Scan for the cell matching the given text and deliver its (x, y) coordinate at center. 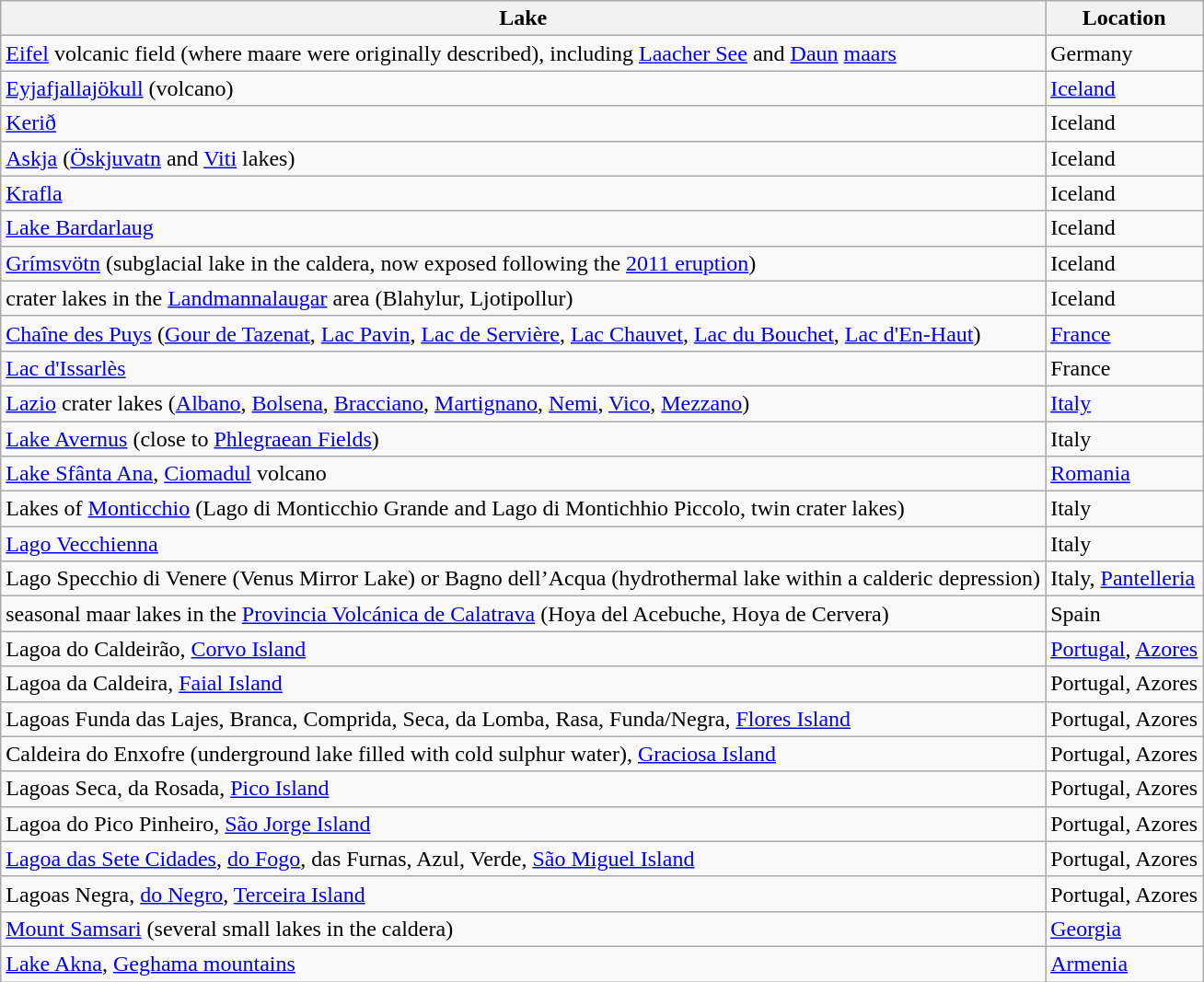
Armenia (1125, 964)
Spain (1125, 614)
Lac d'Issarlès (523, 368)
crater lakes in the Landmannalaugar area (Blahylur, Ljotipollur) (523, 298)
Grímsvötn (subglacial lake in the caldera, now exposed following the 2011 eruption) (523, 263)
Lagoas Funda das Lajes, Branca, Comprida, Seca, da Lomba, Rasa, Funda/Negra, Flores Island (523, 719)
Caldeira do Enxofre (underground lake filled with cold sulphur water), Graciosa Island (523, 754)
Kerið (523, 123)
Lagoa do Caldeirão, Corvo Island (523, 649)
Lagoa do Pico Pinheiro, São Jorge Island (523, 824)
Lagoas Seca, da Rosada, Pico Island (523, 789)
Lake Bardarlaug (523, 228)
Location (1125, 18)
Lake Akna, Geghama mountains (523, 964)
seasonal maar lakes in the Provincia Volcánica de Calatrava (Hoya del Acebuche, Hoya de Cervera) (523, 614)
Germany (1125, 53)
Askja (Öskjuvatn and Viti lakes) (523, 158)
Chaîne des Puys (Gour de Tazenat, Lac Pavin, Lac de Servière, Lac Chauvet, Lac du Bouchet, Lac d'En-Haut) (523, 333)
Romania (1125, 474)
Eyjafjallajökull (volcano) (523, 88)
Eifel volcanic field (where maare were originally described), including Laacher See and Daun maars (523, 53)
Lake (523, 18)
Lagoa da Caldeira, Faial Island (523, 684)
Georgia (1125, 929)
Lake Sfânta Ana, Ciomadul volcano (523, 474)
Mount Samsari (several small lakes in the caldera) (523, 929)
Krafla (523, 193)
Lake Avernus (close to Phlegraean Fields) (523, 439)
Lazio crater lakes (Albano, Bolsena, Bracciano, Martignano, Nemi, Vico, Mezzano) (523, 403)
Lagoa das Sete Cidades, do Fogo, das Furnas, Azul, Verde, São Miguel Island (523, 859)
Lago Specchio di Venere (Venus Mirror Lake) or Bagno dell’Acqua (hydrothermal lake within a calderic depression) (523, 579)
Lakes of Monticchio (Lago di Monticchio Grande and Lago di Montichhio Piccolo, twin crater lakes) (523, 509)
Italy, Pantelleria (1125, 579)
Lagoas Negra, do Negro, Terceira Island (523, 894)
Lago Vecchienna (523, 544)
